Find where the given text appears and provide that cell's center as (X, Y) coordinate. 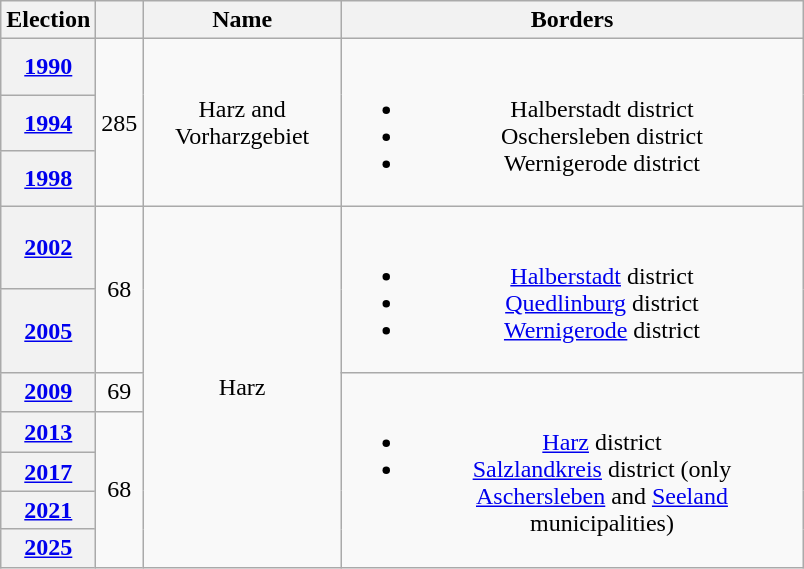
2005 (48, 331)
Harz and Vorharzgebiet (242, 122)
Harz districtSalzlandkreis district (only Aschersleben and Seeland municipalities) (572, 470)
2002 (48, 248)
285 (120, 122)
1990 (48, 67)
Halberstadt districtQuedlinburg districtWernigerode district (572, 290)
2009 (48, 392)
Name (242, 20)
2017 (48, 472)
2025 (48, 548)
2013 (48, 432)
2021 (48, 510)
Harz (242, 386)
Halberstadt districtOschersleben districtWernigerode district (572, 122)
1994 (48, 122)
Election (48, 20)
69 (120, 392)
1998 (48, 178)
Borders (572, 20)
